Locate the cell with the specified text and output its (x, y) center coordinate. 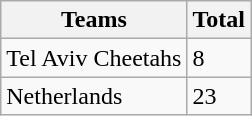
Netherlands (94, 96)
Total (219, 20)
Teams (94, 20)
8 (219, 58)
23 (219, 96)
Tel Aviv Cheetahs (94, 58)
